Return the [x, y] coordinate for the center point of the cell that contains the specified text.  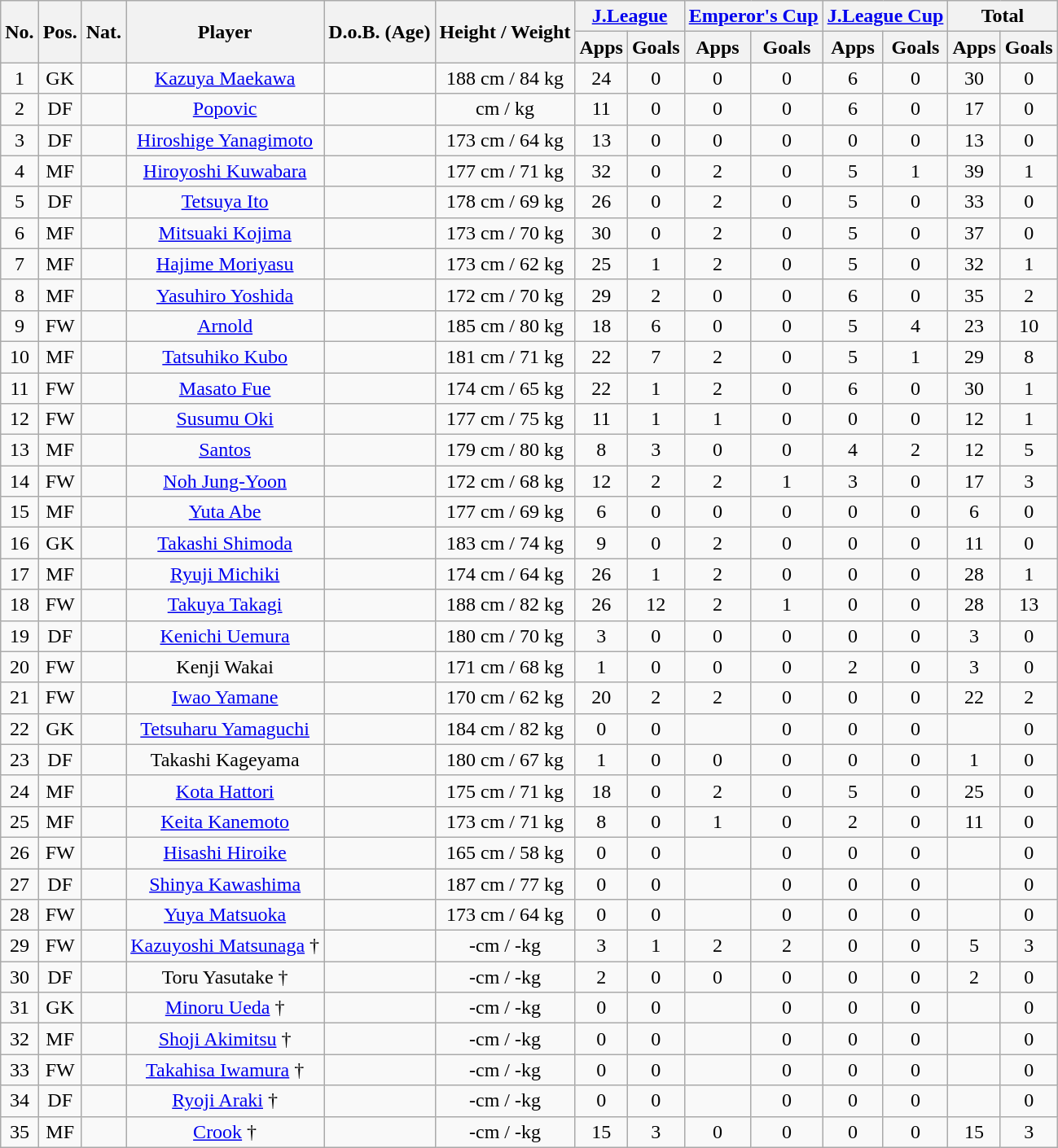
173 cm / 62 kg [505, 264]
37 [974, 233]
27 [20, 883]
Susumu Oki [225, 419]
Yuta Abe [225, 512]
Keita Kanemoto [225, 822]
Kazuyoshi Matsunaga † [225, 946]
Santos [225, 450]
180 cm / 67 kg [505, 760]
188 cm / 84 kg [505, 78]
Noh Jung-Yoon [225, 481]
187 cm / 77 kg [505, 883]
Yuya Matsuoka [225, 915]
170 cm / 62 kg [505, 698]
Player [225, 32]
174 cm / 65 kg [505, 388]
16 [20, 543]
21 [20, 698]
Shoji Akimitsu † [225, 1039]
Hiroyoshi Kuwabara [225, 171]
Kenji Wakai [225, 667]
177 cm / 75 kg [505, 419]
171 cm / 68 kg [505, 667]
Kenichi Uemura [225, 636]
Yasuhiro Yoshida [225, 295]
Mitsuaki Kojima [225, 233]
Tetsuya Ito [225, 202]
Minoru Ueda † [225, 1008]
188 cm / 82 kg [505, 605]
180 cm / 70 kg [505, 636]
Takashi Shimoda [225, 543]
cm / kg [505, 109]
Takuya Takagi [225, 605]
185 cm / 80 kg [505, 326]
183 cm / 74 kg [505, 543]
Shinya Kawashima [225, 883]
Tetsuharu Yamaguchi [225, 729]
14 [20, 481]
Hajime Moriyasu [225, 264]
39 [974, 171]
Popovic [225, 109]
Takahisa Iwamura † [225, 1070]
Kazuya Maekawa [225, 78]
Hisashi Hiroike [225, 852]
No. [20, 32]
179 cm / 80 kg [505, 450]
31 [20, 1008]
173 cm / 70 kg [505, 233]
177 cm / 69 kg [505, 512]
J.League Cup [885, 16]
Kota Hattori [225, 791]
Tatsuhiko Kubo [225, 357]
181 cm / 71 kg [505, 357]
172 cm / 70 kg [505, 295]
172 cm / 68 kg [505, 481]
165 cm / 58 kg [505, 852]
34 [20, 1101]
J.League [630, 16]
Total [1003, 16]
Iwao Yamane [225, 698]
Height / Weight [505, 32]
173 cm / 71 kg [505, 822]
D.o.B. (Age) [380, 32]
184 cm / 82 kg [505, 729]
Masato Fue [225, 388]
Pos. [60, 32]
Arnold [225, 326]
177 cm / 71 kg [505, 171]
178 cm / 69 kg [505, 202]
Hiroshige Yanagimoto [225, 140]
174 cm / 64 kg [505, 574]
Toru Yasutake † [225, 977]
Ryoji Araki † [225, 1101]
Crook † [225, 1132]
Ryuji Michiki [225, 574]
Nat. [103, 32]
19 [20, 636]
175 cm / 71 kg [505, 791]
Takashi Kageyama [225, 760]
Emperor's Cup [753, 16]
